Find where the given text appears and provide that cell's center as [x, y] coordinate. 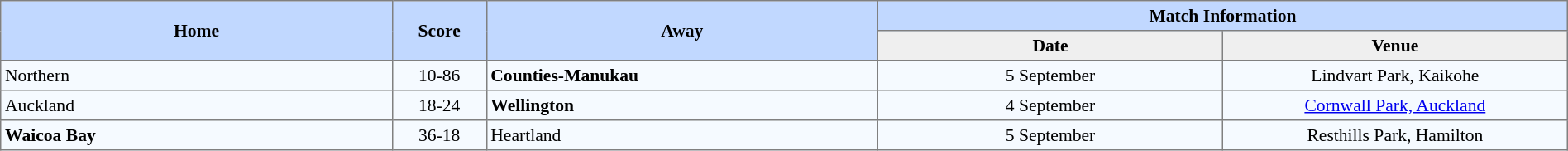
18-24 [439, 105]
Wellington [682, 105]
4 September [1050, 105]
Away [682, 31]
36-18 [439, 135]
Lindvart Park, Kaikohe [1394, 75]
Heartland [682, 135]
Home [197, 31]
Date [1050, 46]
Match Information [1223, 16]
Cornwall Park, Auckland [1394, 105]
Venue [1394, 46]
Resthills Park, Hamilton [1394, 135]
Auckland [197, 105]
Northern [197, 75]
Waicoa Bay [197, 135]
10-86 [439, 75]
Score [439, 31]
Counties-Manukau [682, 75]
